Locate the cell with the specified text and output its (X, Y) center coordinate. 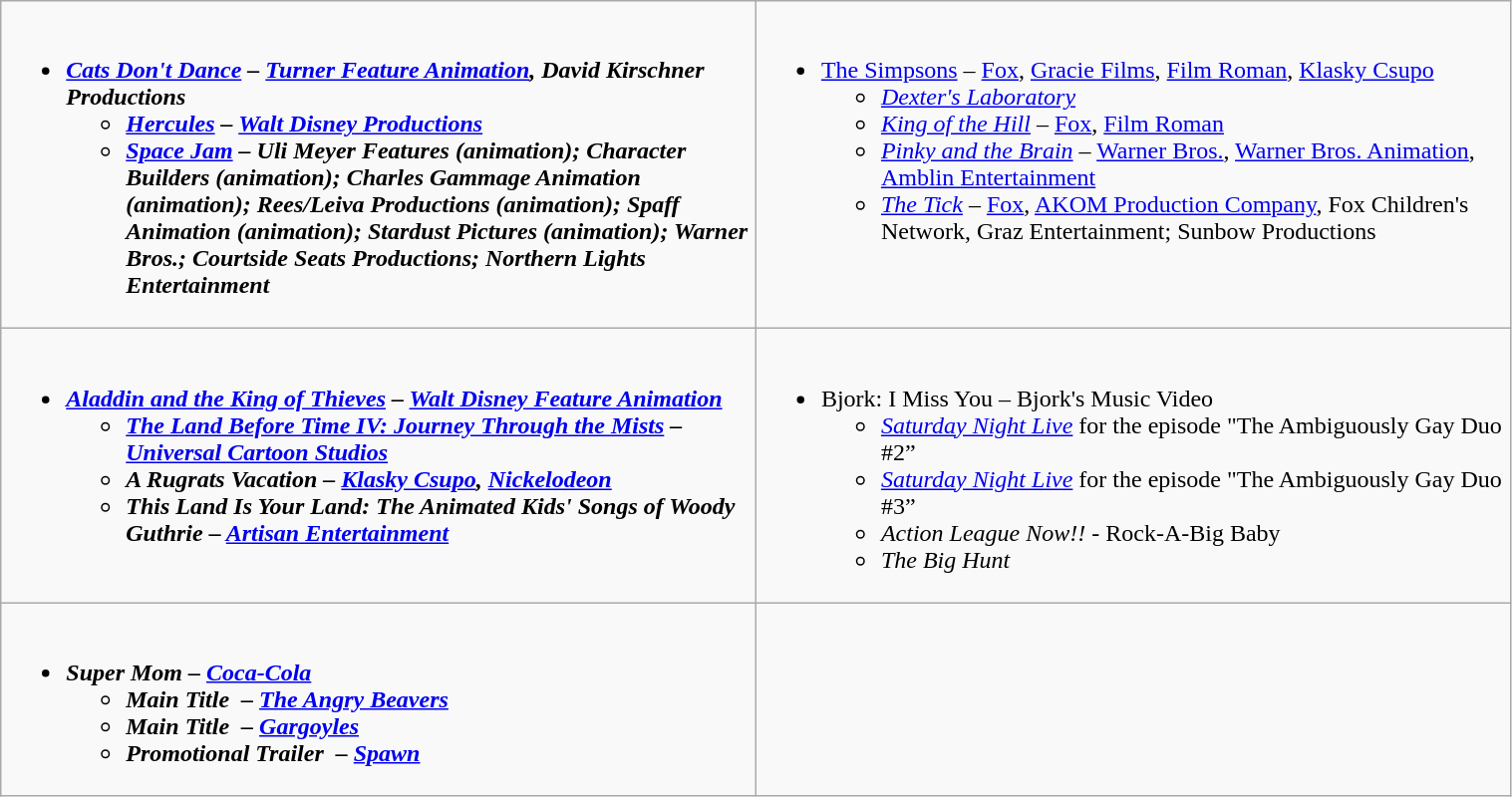
Super Mom – Coca-ColaMain Title – The Angry BeaversMain Title – GargoylesPromotional Trailer – Spawn (379, 699)
